Search for the cell housing the specified text and yield its [x, y] center coordinate. 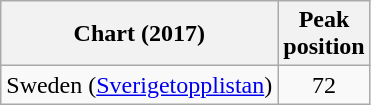
Chart (2017) [140, 34]
Peakposition [324, 34]
Sweden (Sverigetopplistan) [140, 85]
72 [324, 85]
